Capture the cell that displays the provided text and extract its (x, y) central coordinate. 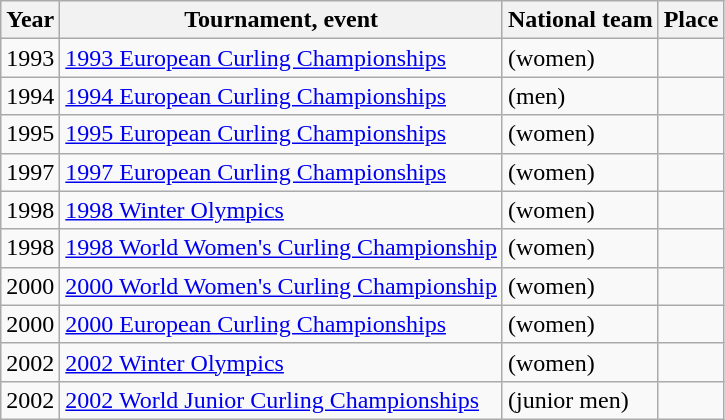
2002 Winter Olympics (282, 362)
National team (580, 20)
Tournament, event (282, 20)
1995 (30, 134)
(junior men) (580, 400)
Place (691, 20)
1997 (30, 172)
1993 European Curling Championships (282, 58)
Year (30, 20)
2000 World Women's Curling Championship (282, 286)
1998 Winter Olympics (282, 210)
1994 European Curling Championships (282, 96)
1994 (30, 96)
1998 World Women's Curling Championship (282, 248)
(men) (580, 96)
1993 (30, 58)
1995 European Curling Championships (282, 134)
2002 World Junior Curling Championships (282, 400)
2000 European Curling Championships (282, 324)
1997 European Curling Championships (282, 172)
